Pinpoint the cell where the given text exists, returning its (X, Y) midpoint coordinate. 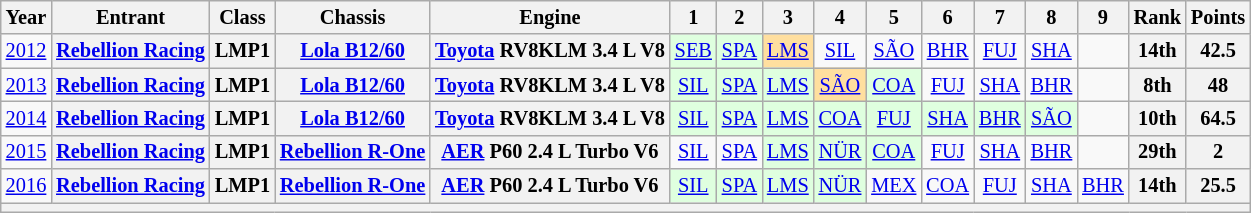
Chassis (352, 17)
2014 (26, 118)
10th (1158, 118)
6 (948, 17)
9 (1103, 17)
Year (26, 17)
2016 (26, 186)
Rank (1158, 17)
42.5 (1218, 51)
25.5 (1218, 186)
29th (1158, 152)
7 (1000, 17)
2012 (26, 51)
SEB (694, 51)
Entrant (130, 17)
MEX (894, 186)
Points (1218, 17)
2013 (26, 85)
Class (242, 17)
Engine (550, 17)
48 (1218, 85)
8th (1158, 85)
2015 (26, 152)
64.5 (1218, 118)
4 (840, 17)
1 (694, 17)
3 (788, 17)
5 (894, 17)
8 (1052, 17)
